Determine the [X, Y] coordinate at the center of the cell enclosing the given text.  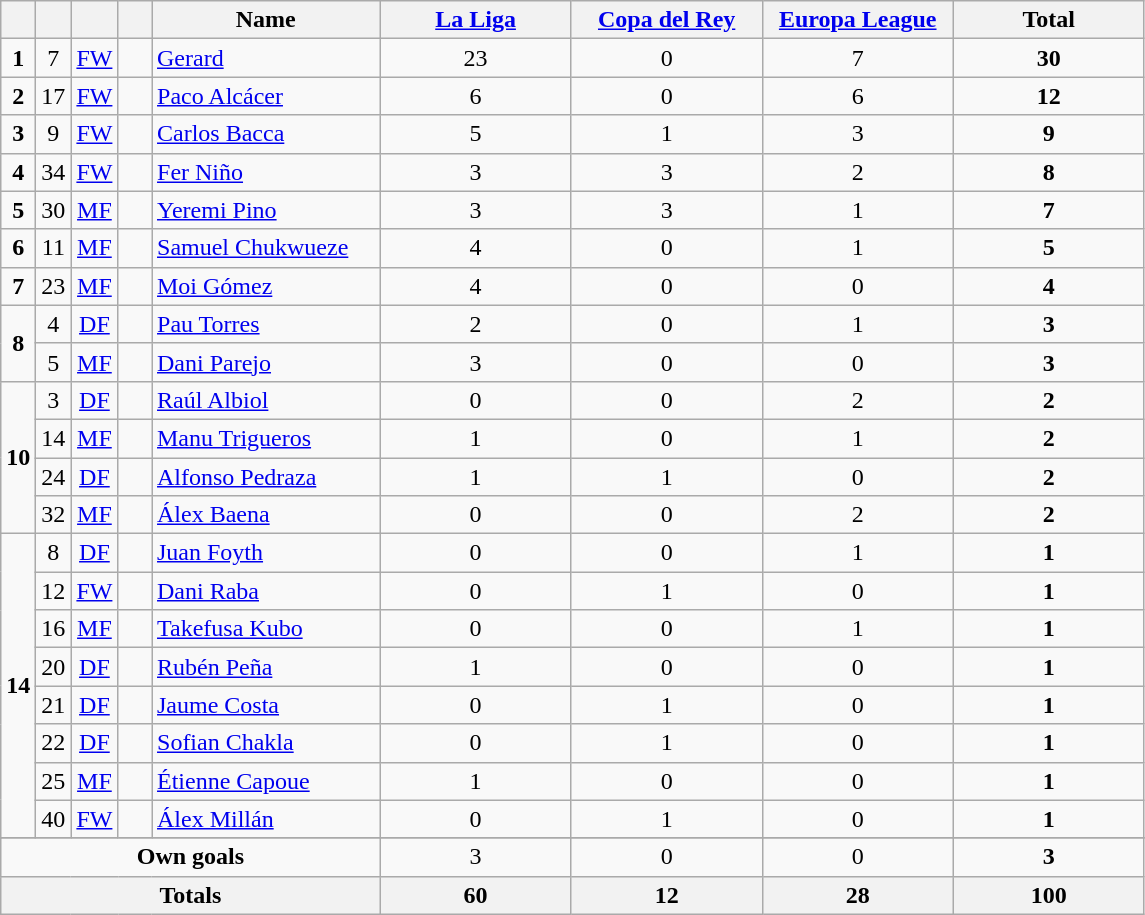
Dani Raba [266, 591]
Álex Millán [266, 819]
22 [54, 743]
Yeremi Pino [266, 210]
La Liga [476, 20]
Moi Gómez [266, 286]
20 [54, 667]
Álex Baena [266, 515]
32 [54, 515]
Paco Alcácer [266, 96]
16 [54, 629]
60 [476, 895]
Copa del Rey [666, 20]
24 [54, 477]
Totals [190, 895]
Dani Parejo [266, 362]
Raúl Albiol [266, 400]
Name [266, 20]
Gerard [266, 58]
Fer Niño [266, 172]
Jaume Costa [266, 705]
21 [54, 705]
Samuel Chukwueze [266, 248]
Own goals [190, 857]
17 [54, 96]
Juan Foyth [266, 553]
Carlos Bacca [266, 134]
Takefusa Kubo [266, 629]
Europa League [858, 20]
25 [54, 781]
Rubén Peña [266, 667]
40 [54, 819]
Pau Torres [266, 324]
10 [18, 457]
Total [1048, 20]
Manu Trigueros [266, 438]
100 [1048, 895]
Sofian Chakla [266, 743]
28 [858, 895]
34 [54, 172]
11 [54, 248]
Alfonso Pedraza [266, 477]
Étienne Capoue [266, 781]
